Detect which cell encompasses the target text, then output its (x, y) center coordinate. 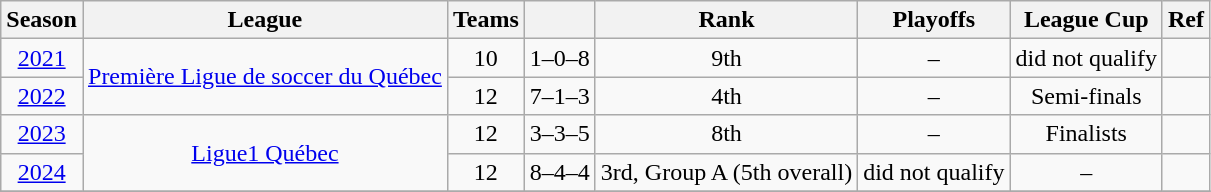
2024 (42, 172)
Ligue1 Québec (264, 153)
Playoffs (934, 20)
Première Ligue de soccer du Québec (264, 77)
Season (42, 20)
1–0–8 (560, 58)
9th (726, 58)
8th (726, 134)
League (264, 20)
2021 (42, 58)
3–3–5 (560, 134)
Finalists (1086, 134)
8–4–4 (560, 172)
4th (726, 96)
2023 (42, 134)
2022 (42, 96)
Teams (486, 20)
Rank (726, 20)
League Cup (1086, 20)
10 (486, 58)
Semi-finals (1086, 96)
7–1–3 (560, 96)
Ref (1186, 20)
3rd, Group A (5th overall) (726, 172)
